Scan for the cell matching the given text and deliver its (X, Y) coordinate at center. 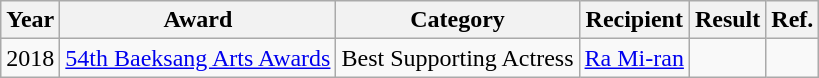
2018 (30, 58)
Ref. (792, 20)
Ra Mi-ran (634, 58)
54th Baeksang Arts Awards (198, 58)
Year (30, 20)
Best Supporting Actress (458, 58)
Result (727, 20)
Recipient (634, 20)
Category (458, 20)
Award (198, 20)
